Search for the cell housing the specified text and yield its [x, y] center coordinate. 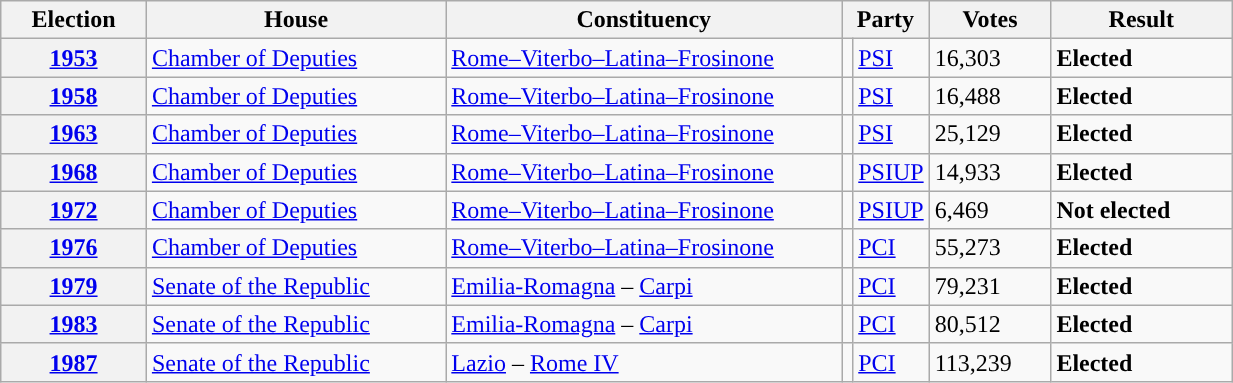
14,933 [990, 172]
6,469 [990, 210]
1983 [74, 324]
79,231 [990, 286]
Constituency [644, 20]
80,512 [990, 324]
Result [1142, 20]
Votes [990, 20]
16,488 [990, 96]
1979 [74, 286]
House [296, 20]
16,303 [990, 58]
1972 [74, 210]
1987 [74, 362]
Election [74, 20]
55,273 [990, 248]
Lazio – Rome IV [644, 362]
Not elected [1142, 210]
1976 [74, 248]
1958 [74, 96]
1963 [74, 134]
Party [886, 20]
1953 [74, 58]
113,239 [990, 362]
25,129 [990, 134]
1968 [74, 172]
